Identify which cell holds the provided text, then report its [X, Y] central coordinate. 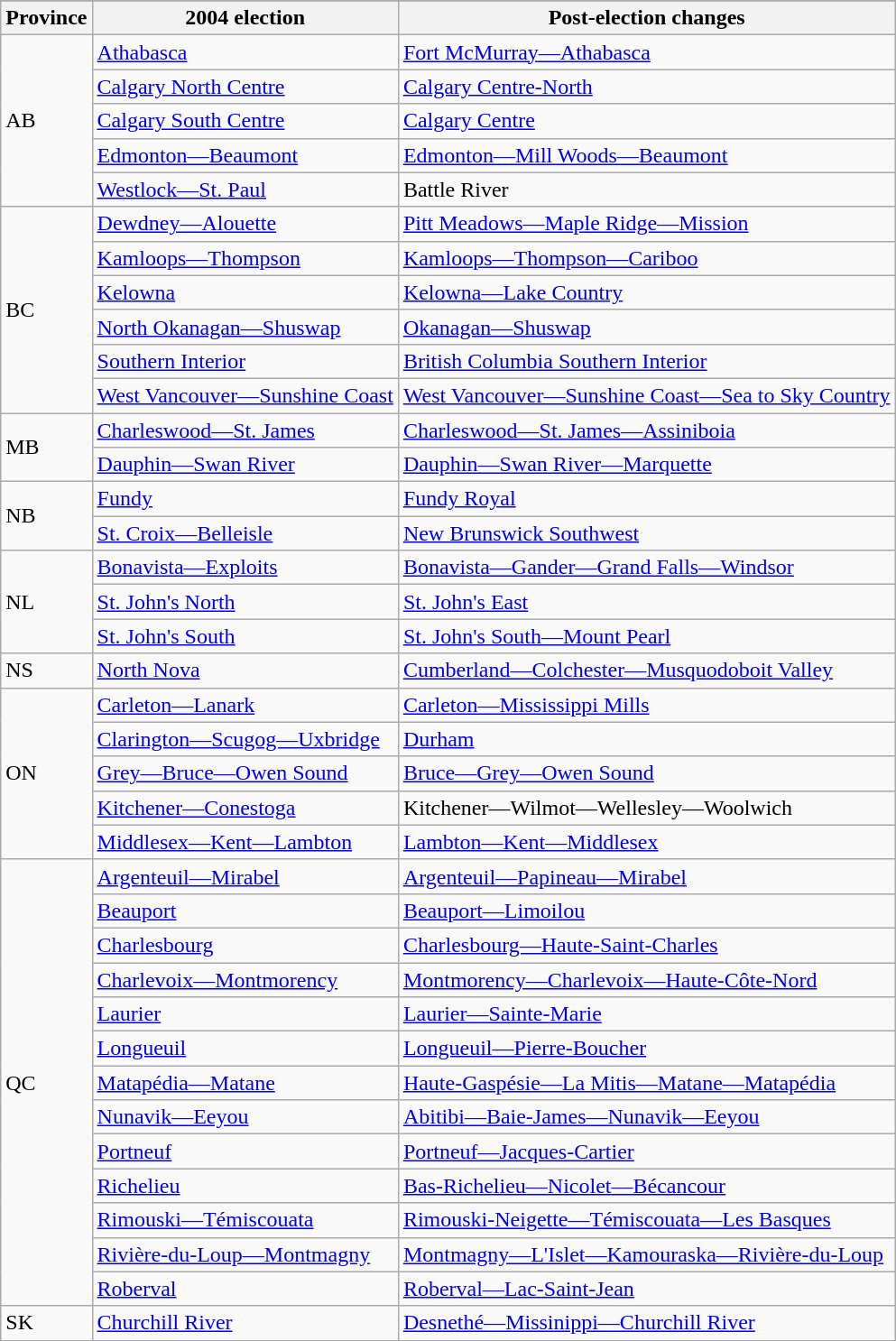
St. John's North [245, 602]
Laurier—Sainte-Marie [646, 1014]
Bonavista—Gander—Grand Falls—Windsor [646, 568]
Abitibi—Baie-James—Nunavik—Eeyou [646, 1117]
Charleswood—St. James—Assiniboia [646, 430]
AB [47, 121]
Southern Interior [245, 361]
Cumberland—Colchester—Musquodoboit Valley [646, 670]
MB [47, 448]
Okanagan—Shuswap [646, 327]
Kitchener—Conestoga [245, 808]
Kitchener—Wilmot—Wellesley—Woolwich [646, 808]
St. John's South [245, 636]
St. John's South—Mount Pearl [646, 636]
Rimouski-Neigette—Témiscouata—Les Basques [646, 1220]
Westlock—St. Paul [245, 190]
Province [47, 18]
Montmorency—Charlevoix—Haute-Côte-Nord [646, 979]
Kamloops—Thompson [245, 258]
Dewdney—Alouette [245, 224]
West Vancouver—Sunshine Coast [245, 395]
Roberval [245, 1289]
Churchill River [245, 1323]
NL [47, 602]
Charlesbourg—Haute-Saint-Charles [646, 945]
Charleswood—St. James [245, 430]
Grey—Bruce—Owen Sound [245, 773]
ON [47, 773]
Richelieu [245, 1186]
Roberval—Lac-Saint-Jean [646, 1289]
Carleton—Lanark [245, 705]
Edmonton—Mill Woods—Beaumont [646, 155]
Kamloops—Thompson—Cariboo [646, 258]
Kelowna—Lake Country [646, 292]
Calgary Centre [646, 121]
Bruce—Grey—Owen Sound [646, 773]
Portneuf—Jacques-Cartier [646, 1151]
Longueuil [245, 1049]
NS [47, 670]
Haute-Gaspésie—La Mitis—Matane—Matapédia [646, 1083]
Calgary North Centre [245, 87]
Beauport [245, 911]
Rimouski—Témiscouata [245, 1220]
New Brunswick Southwest [646, 533]
2004 election [245, 18]
North Nova [245, 670]
Portneuf [245, 1151]
Fort McMurray—Athabasca [646, 52]
St. Croix—Belleisle [245, 533]
Fundy Royal [646, 499]
Charlesbourg [245, 945]
Calgary South Centre [245, 121]
QC [47, 1083]
St. John's East [646, 602]
North Okanagan—Shuswap [245, 327]
Lambton—Kent—Middlesex [646, 842]
Clarington—Scugog—Uxbridge [245, 739]
Middlesex—Kent—Lambton [245, 842]
Beauport—Limoilou [646, 911]
Desnethé—Missinippi—Churchill River [646, 1323]
Rivière-du-Loup—Montmagny [245, 1254]
Dauphin—Swan River [245, 465]
BC [47, 310]
Edmonton—Beaumont [245, 155]
Calgary Centre-North [646, 87]
Nunavik—Eeyou [245, 1117]
Pitt Meadows—Maple Ridge—Mission [646, 224]
British Columbia Southern Interior [646, 361]
West Vancouver—Sunshine Coast—Sea to Sky Country [646, 395]
SK [47, 1323]
Bonavista—Exploits [245, 568]
Durham [646, 739]
Fundy [245, 499]
Kelowna [245, 292]
Matapédia—Matane [245, 1083]
Argenteuil—Mirabel [245, 876]
NB [47, 516]
Battle River [646, 190]
Laurier [245, 1014]
Post-election changes [646, 18]
Athabasca [245, 52]
Montmagny—L'Islet—Kamouraska—Rivière-du-Loup [646, 1254]
Dauphin—Swan River—Marquette [646, 465]
Carleton—Mississippi Mills [646, 705]
Longueuil—Pierre-Boucher [646, 1049]
Bas-Richelieu—Nicolet—Bécancour [646, 1186]
Argenteuil—Papineau—Mirabel [646, 876]
Charlevoix—Montmorency [245, 979]
